Scan for the cell matching the given text and deliver its (x, y) coordinate at center. 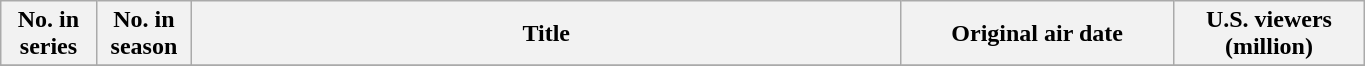
U.S. viewers(million) (1268, 34)
Title (546, 34)
No. inseason (144, 34)
No. inseries (48, 34)
Original air date (1038, 34)
